Determine the [X, Y] coordinate at the center of the cell enclosing the given text.  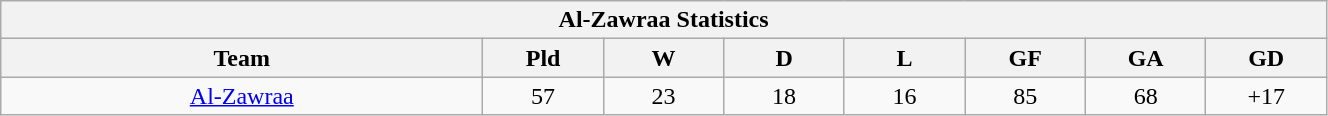
Pld [544, 58]
W [664, 58]
85 [1026, 96]
57 [544, 96]
23 [664, 96]
GA [1146, 58]
+17 [1266, 96]
18 [784, 96]
Al-Zawraa Statistics [664, 20]
D [784, 58]
GF [1026, 58]
16 [904, 96]
Team [242, 58]
GD [1266, 58]
L [904, 58]
Al-Zawraa [242, 96]
68 [1146, 96]
